From the cell containing the given text, extract its center point as [X, Y] coordinate. 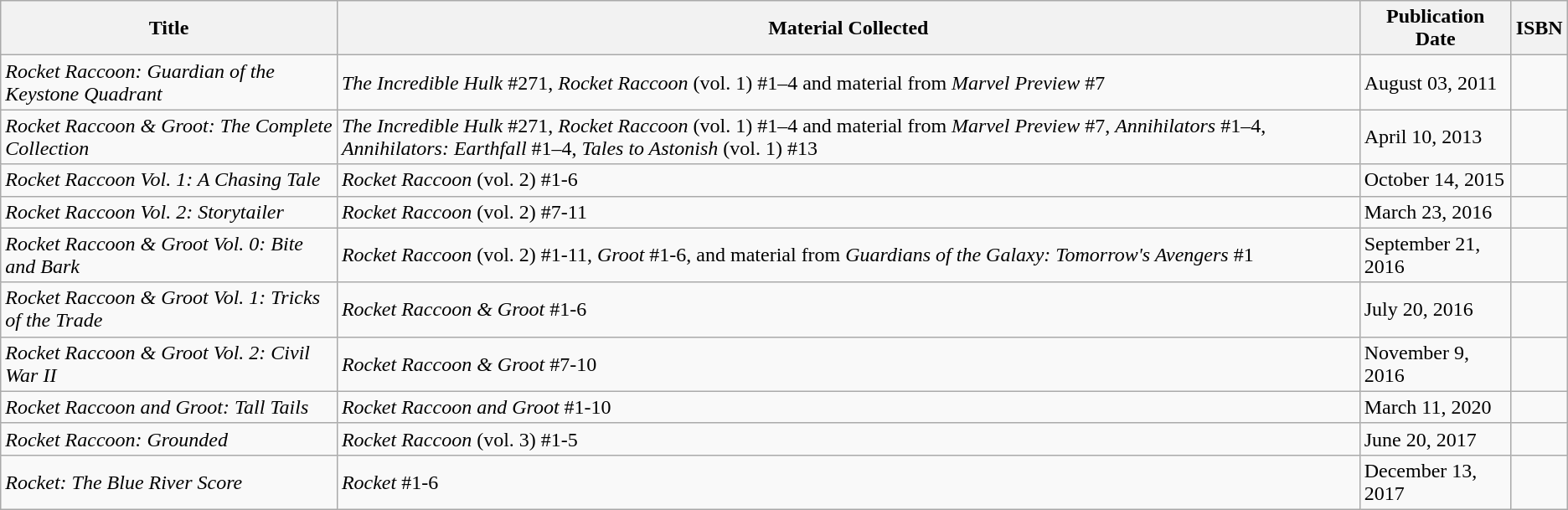
The Incredible Hulk #271, Rocket Raccoon (vol. 1) #1–4 and material from Marvel Preview #7 [848, 82]
Rocket Raccoon Vol. 1: A Chasing Tale [169, 180]
Rocket Raccoon & Groot #7-10 [848, 363]
Rocket Raccoon (vol. 2) #1-6 [848, 180]
October 14, 2015 [1436, 180]
Rocket Raccoon (vol. 2) #7-11 [848, 212]
Rocket Raccoon & Groot Vol. 0: Bite and Bark [169, 255]
July 20, 2016 [1436, 310]
Rocket Raccoon Vol. 2: Storytailer [169, 212]
ISBN [1540, 28]
Rocket Raccoon & Groot Vol. 2: Civil War II [169, 363]
Rocket Raccoon and Groot: Tall Tails [169, 407]
March 11, 2020 [1436, 407]
Rocket Raccoon & Groot Vol. 1: Tricks of the Trade [169, 310]
December 13, 2017 [1436, 482]
Title [169, 28]
September 21, 2016 [1436, 255]
June 20, 2017 [1436, 439]
Rocket Raccoon (vol. 2) #1-11, Groot #1-6, and material from Guardians of the Galaxy: Tomorrow's Avengers #1 [848, 255]
Rocket: The Blue River Score [169, 482]
Rocket Raccoon & Groot: The Complete Collection [169, 137]
Publication Date [1436, 28]
April 10, 2013 [1436, 137]
Rocket Raccoon (vol. 3) #1-5 [848, 439]
Rocket Raccoon and Groot #1-10 [848, 407]
Material Collected [848, 28]
Rocket #1-6 [848, 482]
March 23, 2016 [1436, 212]
November 9, 2016 [1436, 363]
Rocket Raccoon: Grounded [169, 439]
Rocket Raccoon: Guardian of the Keystone Quadrant [169, 82]
August 03, 2011 [1436, 82]
Rocket Raccoon & Groot #1-6 [848, 310]
